For the text-containing cell, return its midpoint in (x, y) coordinate format. 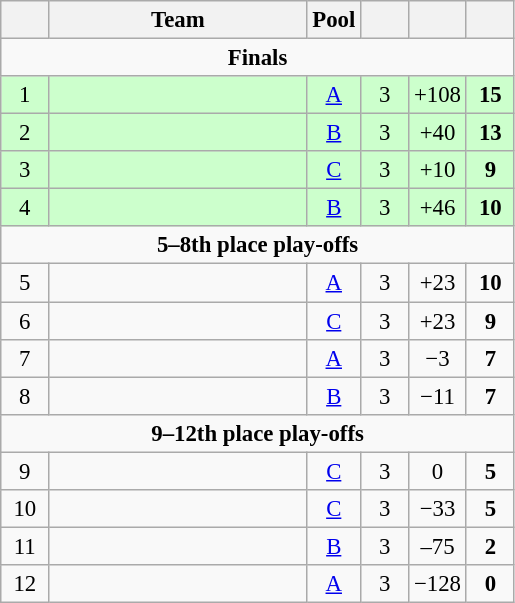
+108 (438, 95)
Team (178, 20)
6 (25, 321)
+40 (438, 133)
12 (25, 584)
9–12th place play-offs (258, 433)
–75 (438, 546)
8 (25, 396)
13 (490, 133)
−11 (438, 396)
+46 (438, 208)
−128 (438, 584)
1 (25, 95)
+10 (438, 170)
Pool (334, 20)
11 (25, 546)
Finals (258, 58)
15 (490, 95)
4 (25, 208)
−33 (438, 509)
5–8th place play-offs (258, 245)
−3 (438, 358)
